Provide the [x, y] coordinate of the cell's center where the given text is located.  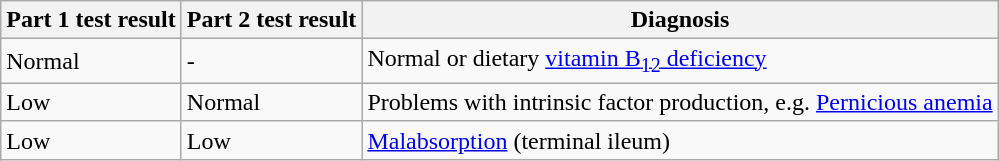
- [272, 61]
Diagnosis [680, 20]
Problems with intrinsic factor production, e.g. Pernicious anemia [680, 102]
Normal or dietary vitamin B12 deficiency [680, 61]
Part 1 test result [92, 20]
Part 2 test result [272, 20]
Malabsorption (terminal ileum) [680, 140]
